Determine the (X, Y) coordinate at the center of the cell enclosing the given text.  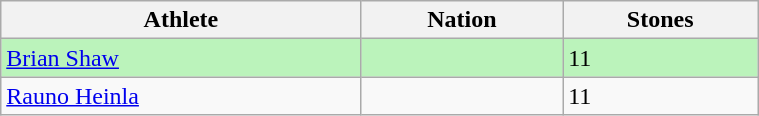
Rauno Heinla (181, 96)
Stones (660, 20)
Nation (462, 20)
Athlete (181, 20)
Brian Shaw (181, 58)
